Detect which cell encompasses the target text, then output its [x, y] center coordinate. 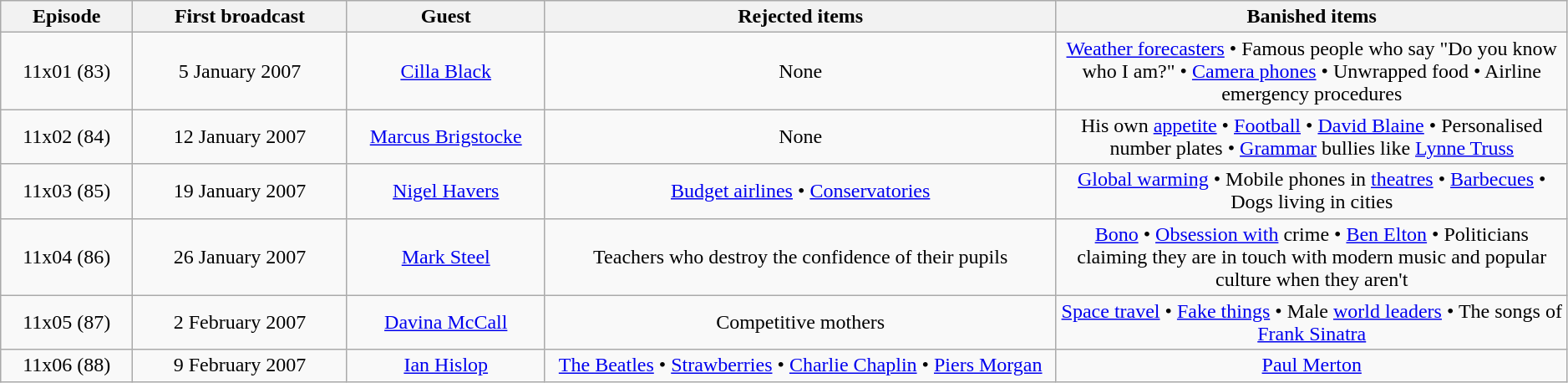
Banished items [1312, 17]
Bono • Obsession with crime • Ben Elton • Politicians claiming they are in touch with modern music and popular culture when they aren't [1312, 257]
Davina McCall [446, 323]
12 January 2007 [241, 137]
Marcus Brigstocke [446, 137]
Weather forecasters • Famous people who say "Do you know who I am?" • Camera phones • Unwrapped food • Airline emergency procedures [1312, 71]
19 January 2007 [241, 191]
His own appetite • Football • David Blaine • Personalised number plates • Grammar bullies like Lynne Truss [1312, 137]
5 January 2007 [241, 71]
Ian Hislop [446, 365]
Teachers who destroy the confidence of their pupils [800, 257]
9 February 2007 [241, 365]
Guest [446, 17]
11x01 (83) [67, 71]
Competitive mothers [800, 323]
11x04 (86) [67, 257]
11x03 (85) [67, 191]
Paul Merton [1312, 365]
Global warming • Mobile phones in theatres • Barbecues • Dogs living in cities [1312, 191]
Budget airlines • Conservatories [800, 191]
Rejected items [800, 17]
Episode [67, 17]
The Beatles • Strawberries • Charlie Chaplin • Piers Morgan [800, 365]
Nigel Havers [446, 191]
Mark Steel [446, 257]
11x06 (88) [67, 365]
First broadcast [241, 17]
26 January 2007 [241, 257]
2 February 2007 [241, 323]
Cilla Black [446, 71]
11x05 (87) [67, 323]
Space travel • Fake things • Male world leaders • The songs of Frank Sinatra [1312, 323]
11x02 (84) [67, 137]
